Scan for the cell matching the given text and deliver its [X, Y] coordinate at center. 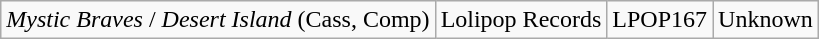
Unknown [766, 20]
Mystic Braves / Desert Island (Cass, Comp) [218, 20]
Lolipop Records [521, 20]
LPOP167 [660, 20]
